Scan for the cell matching the given text and deliver its [x, y] coordinate at center. 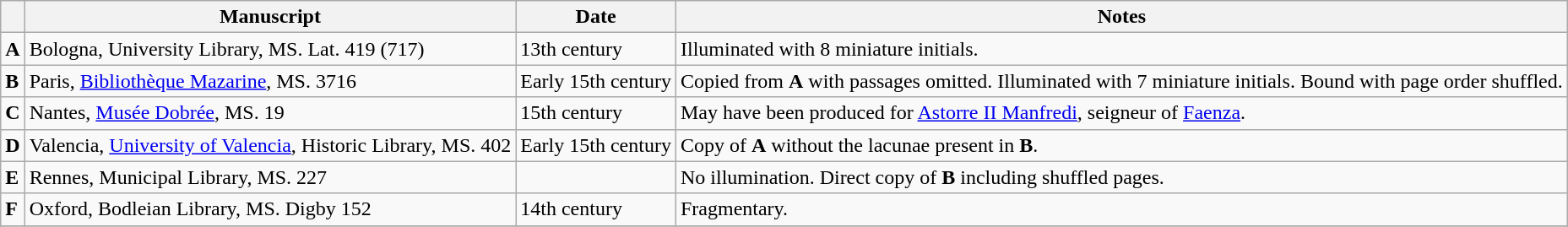
Bologna, University Library, MS. Lat. 419 (717) [270, 49]
Paris, Bibliothèque Mazarine, MS. 3716 [270, 81]
Valencia, University of Valencia, Historic Library, MS. 402 [270, 145]
E [13, 177]
No illumination. Direct copy of B including shuffled pages. [1121, 177]
A [13, 49]
May have been produced for Astorre II Manfredi, seigneur of Faenza. [1121, 113]
Manuscript [270, 17]
F [13, 209]
Illuminated with 8 miniature initials. [1121, 49]
Copied from A with passages omitted. Illuminated with 7 miniature initials. Bound with page order shuffled. [1121, 81]
14th century [596, 209]
13th century [596, 49]
Notes [1121, 17]
Oxford, Bodleian Library, MS. Digby 152 [270, 209]
C [13, 113]
Fragmentary. [1121, 209]
Copy of A without the lacunae present in B. [1121, 145]
Rennes, Municipal Library, MS. 227 [270, 177]
Date [596, 17]
Nantes, Musée Dobrée, MS. 19 [270, 113]
B [13, 81]
D [13, 145]
15th century [596, 113]
